Pinpoint the cell where the given text exists, returning its [x, y] midpoint coordinate. 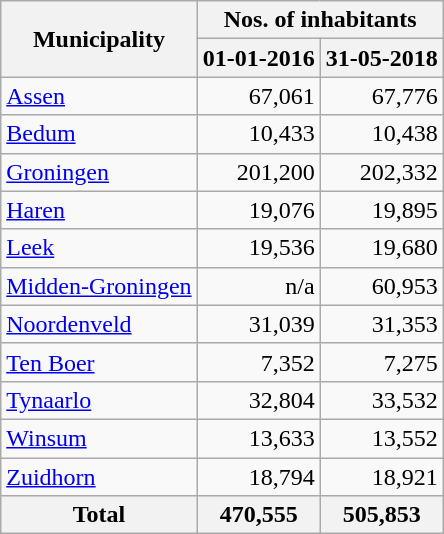
470,555 [258, 515]
10,433 [258, 134]
7,275 [382, 362]
18,921 [382, 477]
31,039 [258, 324]
19,680 [382, 248]
201,200 [258, 172]
19,895 [382, 210]
33,532 [382, 400]
32,804 [258, 400]
67,061 [258, 96]
n/a [258, 286]
7,352 [258, 362]
60,953 [382, 286]
13,633 [258, 438]
Municipality [99, 39]
Tynaarlo [99, 400]
Bedum [99, 134]
01-01-2016 [258, 58]
Nos. of inhabitants [320, 20]
Leek [99, 248]
505,853 [382, 515]
Ten Boer [99, 362]
Assen [99, 96]
67,776 [382, 96]
202,332 [382, 172]
18,794 [258, 477]
31-05-2018 [382, 58]
19,536 [258, 248]
13,552 [382, 438]
Noordenveld [99, 324]
Haren [99, 210]
Winsum [99, 438]
31,353 [382, 324]
Groningen [99, 172]
19,076 [258, 210]
10,438 [382, 134]
Total [99, 515]
Midden-Groningen [99, 286]
Zuidhorn [99, 477]
